Pinpoint the cell where the given text exists, returning its (x, y) midpoint coordinate. 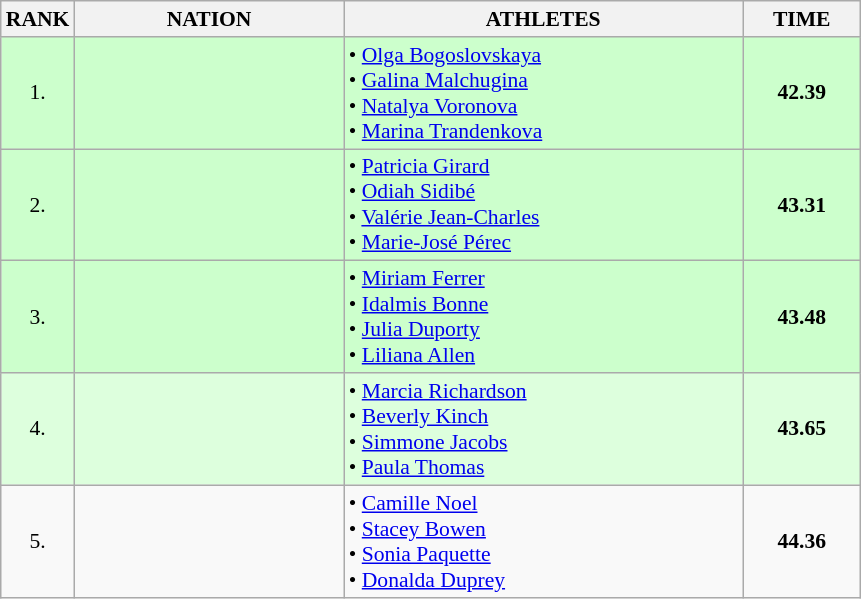
TIME (802, 19)
43.65 (802, 429)
3. (38, 317)
• Miriam Ferrer• Idalmis Bonne• Julia Duporty• Liliana Allen (544, 317)
• Camille Noel• Stacey Bowen• Sonia Paquette• Donalda Duprey (544, 541)
43.31 (802, 205)
ATHLETES (544, 19)
• Patricia Girard• Odiah Sidibé• Valérie Jean-Charles• Marie-José Pérec (544, 205)
• Marcia Richardson• Beverly Kinch• Simmone Jacobs• Paula Thomas (544, 429)
42.39 (802, 93)
NATION (208, 19)
1. (38, 93)
5. (38, 541)
43.48 (802, 317)
2. (38, 205)
44.36 (802, 541)
• Olga Bogoslovskaya• Galina Malchugina• Natalya Voronova• Marina Trandenkova (544, 93)
4. (38, 429)
RANK (38, 19)
